From the cell containing the given text, extract its center point as (X, Y) coordinate. 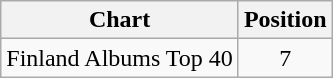
Position (285, 20)
7 (285, 58)
Finland Albums Top 40 (120, 58)
Chart (120, 20)
